For the text-containing cell, return its midpoint in (X, Y) coordinate format. 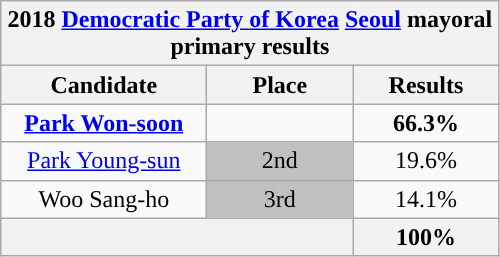
19.6% (426, 161)
Results (426, 85)
Woo Sang-ho (104, 199)
2018 Democratic Party of Korea Seoul mayoral primary results (250, 34)
3rd (280, 199)
2nd (280, 161)
Park Won-soon (104, 123)
66.3% (426, 123)
Place (280, 85)
100% (426, 237)
14.1% (426, 199)
Candidate (104, 85)
Park Young-sun (104, 161)
